Return the [X, Y] coordinate for the center point of the cell that contains the specified text.  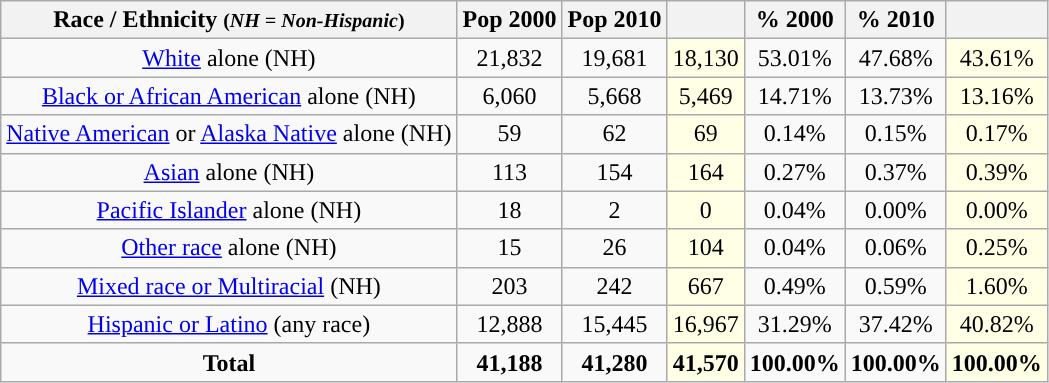
Black or African American alone (NH) [229, 96]
18,130 [706, 58]
19,681 [614, 58]
Race / Ethnicity (NH = Non-Hispanic) [229, 20]
0.39% [996, 172]
26 [614, 248]
40.82% [996, 324]
164 [706, 172]
0.49% [794, 286]
59 [510, 134]
Pacific Islander alone (NH) [229, 210]
203 [510, 286]
15 [510, 248]
5,469 [706, 96]
31.29% [794, 324]
% 2000 [794, 20]
47.68% [896, 58]
Pop 2000 [510, 20]
13.73% [896, 96]
6,060 [510, 96]
104 [706, 248]
White alone (NH) [229, 58]
69 [706, 134]
Pop 2010 [614, 20]
0.14% [794, 134]
0.06% [896, 248]
Mixed race or Multiracial (NH) [229, 286]
13.16% [996, 96]
2 [614, 210]
0.25% [996, 248]
% 2010 [896, 20]
5,668 [614, 96]
41,570 [706, 362]
0.59% [896, 286]
113 [510, 172]
62 [614, 134]
Total [229, 362]
154 [614, 172]
667 [706, 286]
Asian alone (NH) [229, 172]
0.27% [794, 172]
14.71% [794, 96]
0.15% [896, 134]
0 [706, 210]
18 [510, 210]
Native American or Alaska Native alone (NH) [229, 134]
15,445 [614, 324]
21,832 [510, 58]
Other race alone (NH) [229, 248]
41,280 [614, 362]
43.61% [996, 58]
Hispanic or Latino (any race) [229, 324]
37.42% [896, 324]
242 [614, 286]
53.01% [794, 58]
16,967 [706, 324]
1.60% [996, 286]
0.37% [896, 172]
41,188 [510, 362]
12,888 [510, 324]
0.17% [996, 134]
